Locate the cell with the specified text and output its [x, y] center coordinate. 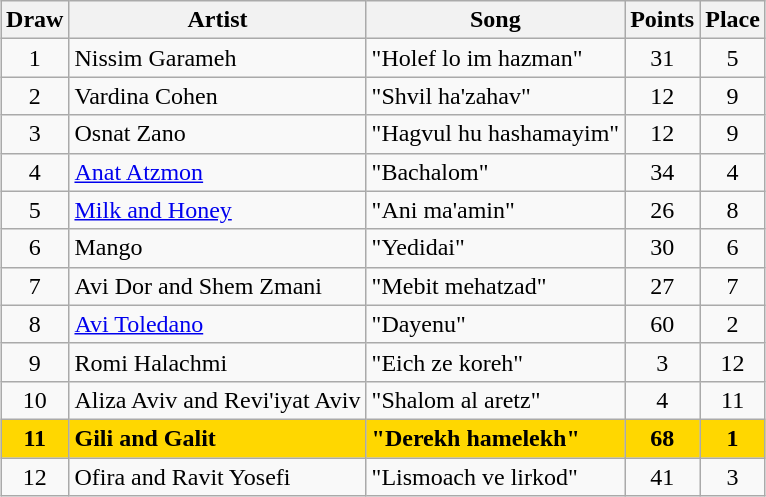
Osnat Zano [218, 134]
34 [662, 172]
Milk and Honey [218, 210]
"Yedidai" [496, 248]
"Holef lo im hazman" [496, 58]
"Eich ze koreh" [496, 362]
Artist [218, 20]
Song [496, 20]
31 [662, 58]
Aliza Aviv and Revi'iyat Aviv [218, 400]
"Mebit mehatzad" [496, 286]
"Lismoach ve lirkod" [496, 477]
26 [662, 210]
27 [662, 286]
Mango [218, 248]
"Dayenu" [496, 324]
30 [662, 248]
Romi Halachmi [218, 362]
Draw [35, 20]
Anat Atzmon [218, 172]
60 [662, 324]
Ofira and Ravit Yosefi [218, 477]
"Hagvul hu hashamayim" [496, 134]
Gili and Galit [218, 438]
"Shalom al aretz" [496, 400]
Points [662, 20]
Avi Toledano [218, 324]
Place [733, 20]
10 [35, 400]
"Bachalom" [496, 172]
41 [662, 477]
"Ani ma'amin" [496, 210]
Avi Dor and Shem Zmani [218, 286]
Nissim Garameh [218, 58]
"Shvil ha'zahav" [496, 96]
"Derekh hamelekh" [496, 438]
68 [662, 438]
Vardina Cohen [218, 96]
